Extract the [x, y] coordinate from the center of the cell holding the provided text.  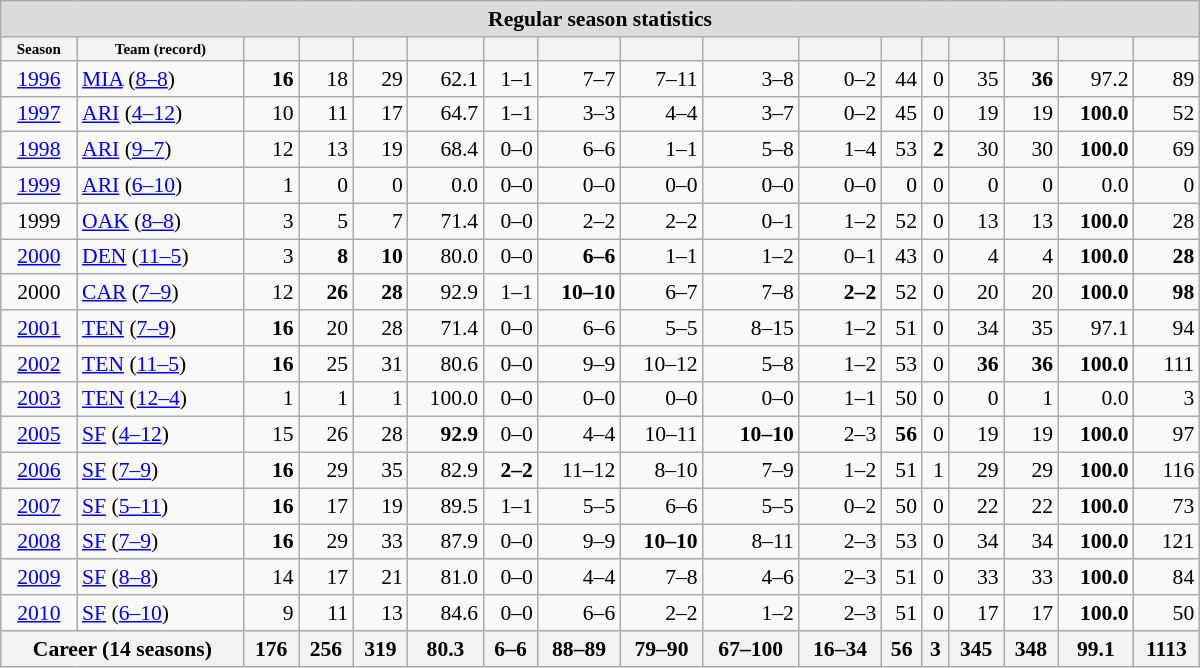
2006 [39, 470]
348 [1032, 648]
1–4 [840, 150]
89 [1167, 78]
82.9 [446, 470]
79–90 [661, 648]
8 [326, 256]
2008 [39, 542]
21 [380, 577]
62.1 [446, 78]
Season [39, 48]
68.4 [446, 150]
81.0 [446, 577]
6–7 [661, 292]
3–8 [751, 78]
TEN (12–4) [160, 399]
SF (4–12) [160, 435]
176 [272, 648]
31 [380, 363]
8–11 [751, 542]
319 [380, 648]
10–11 [661, 435]
345 [976, 648]
69 [1167, 150]
1997 [39, 114]
2007 [39, 506]
98 [1167, 292]
5 [326, 221]
ARI (6–10) [160, 185]
2010 [39, 613]
80.6 [446, 363]
TEN (11–5) [160, 363]
116 [1167, 470]
18 [326, 78]
16–34 [840, 648]
SF (5–11) [160, 506]
25 [326, 363]
7–7 [579, 78]
7–11 [661, 78]
Team (record) [160, 48]
94 [1167, 328]
15 [272, 435]
2009 [39, 577]
88–89 [579, 648]
84.6 [446, 613]
Career (14 seasons) [122, 648]
89.5 [446, 506]
80.0 [446, 256]
SF (8–8) [160, 577]
8–10 [661, 470]
DEN (11–5) [160, 256]
45 [902, 114]
2 [936, 150]
ARI (4–12) [160, 114]
MIA (8–8) [160, 78]
80.3 [446, 648]
84 [1167, 577]
121 [1167, 542]
SF (6–10) [160, 613]
1113 [1167, 648]
67–100 [751, 648]
97 [1167, 435]
256 [326, 648]
43 [902, 256]
9 [272, 613]
3–7 [751, 114]
1996 [39, 78]
8–15 [751, 328]
7–9 [751, 470]
64.7 [446, 114]
ARI (9–7) [160, 150]
97.2 [1096, 78]
97.1 [1096, 328]
2005 [39, 435]
CAR (7–9) [160, 292]
2001 [39, 328]
87.9 [446, 542]
Regular season statistics [600, 19]
1998 [39, 150]
10–12 [661, 363]
3–3 [579, 114]
99.1 [1096, 648]
OAK (8–8) [160, 221]
TEN (7–9) [160, 328]
4–6 [751, 577]
14 [272, 577]
2002 [39, 363]
7 [380, 221]
111 [1167, 363]
11–12 [579, 470]
73 [1167, 506]
2003 [39, 399]
44 [902, 78]
